Output the [x, y] coordinate of the center of the cell containing the given text.  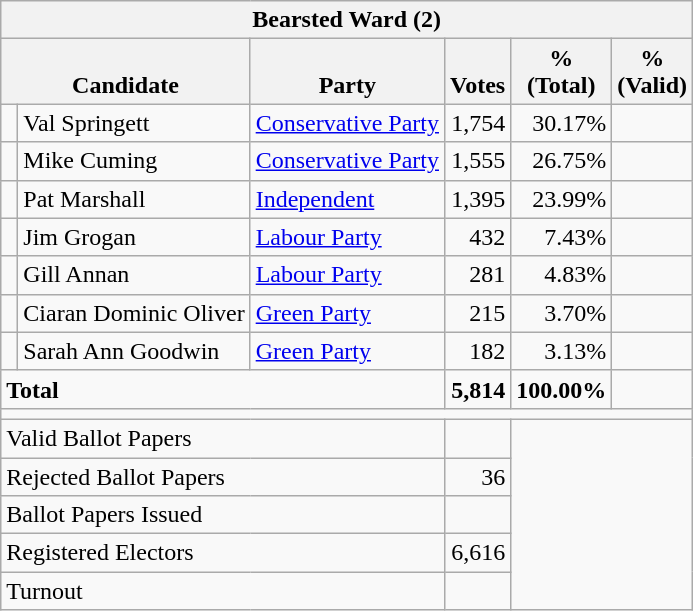
3.70% [562, 313]
5,814 [478, 389]
%(Total) [562, 72]
182 [478, 351]
Jim Grogan [134, 237]
1,555 [478, 161]
Ballot Papers Issued [223, 515]
Candidate [126, 72]
%(Valid) [652, 72]
Val Springett [134, 123]
Independent [347, 199]
Total [223, 389]
1,395 [478, 199]
3.13% [562, 351]
100.00% [562, 389]
Valid Ballot Papers [223, 438]
36 [478, 477]
6,616 [478, 553]
281 [478, 275]
Sarah Ann Goodwin [134, 351]
Rejected Ballot Papers [223, 477]
26.75% [562, 161]
23.99% [562, 199]
Registered Electors [223, 553]
30.17% [562, 123]
1,754 [478, 123]
215 [478, 313]
Turnout [223, 591]
Votes [478, 72]
4.83% [562, 275]
Mike Cuming [134, 161]
432 [478, 237]
Party [347, 72]
Ciaran Dominic Oliver [134, 313]
Gill Annan [134, 275]
7.43% [562, 237]
Pat Marshall [134, 199]
Bearsted Ward (2) [347, 20]
